Return (X, Y) of the center of cell containing provided text 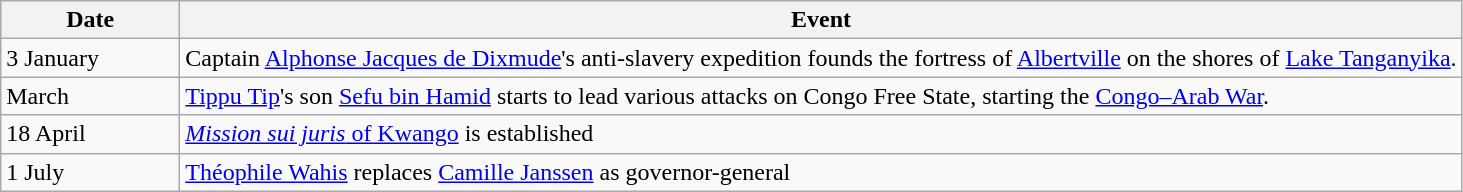
Tippu Tip's son Sefu bin Hamid starts to lead various attacks on Congo Free State, starting the Congo–Arab War. (821, 96)
18 April (90, 134)
3 January (90, 58)
Théophile Wahis replaces Camille Janssen as governor-general (821, 172)
1 July (90, 172)
Event (821, 20)
Date (90, 20)
Mission sui juris of Kwango is established (821, 134)
March (90, 96)
Captain Alphonse Jacques de Dixmude's anti-slavery expedition founds the fortress of Albertville on the shores of Lake Tanganyika. (821, 58)
